Search for the cell housing the specified text and yield its [x, y] center coordinate. 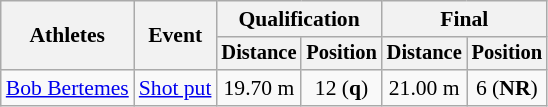
19.70 m [258, 88]
21.00 m [424, 88]
Shot put [176, 88]
6 (NR) [507, 88]
Event [176, 36]
12 (q) [341, 88]
Qualification [298, 19]
Final [464, 19]
Bob Bertemes [68, 88]
Athletes [68, 36]
